Provide the [X, Y] coordinate of the cell's center where the given text is located.  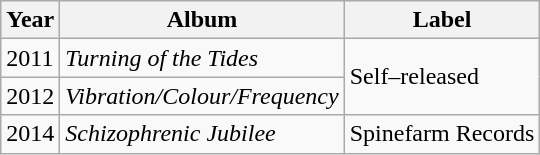
Self–released [442, 77]
2014 [30, 134]
Spinefarm Records [442, 134]
Label [442, 20]
Year [30, 20]
2011 [30, 58]
Vibration/Colour/Frequency [202, 96]
Schizophrenic Jubilee [202, 134]
2012 [30, 96]
Album [202, 20]
Turning of the Tides [202, 58]
